Output the (X, Y) coordinate of the center of the cell containing the given text.  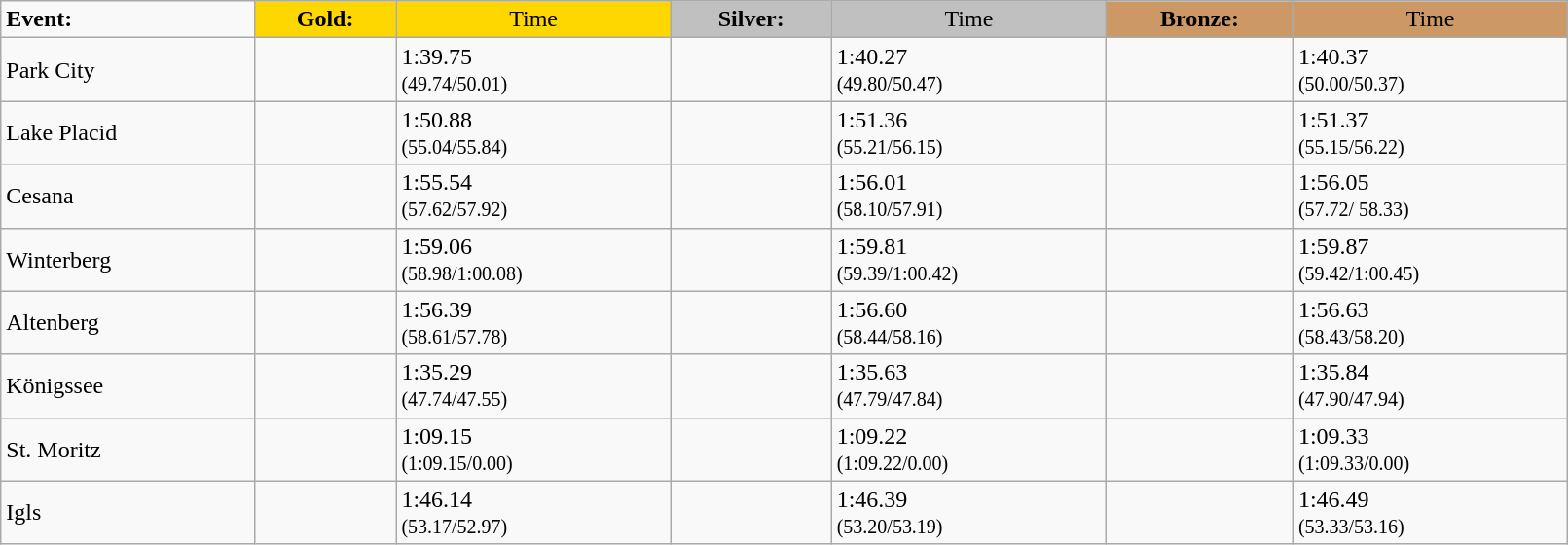
1:35.29 (47.74/47.55) (533, 385)
St. Moritz (128, 450)
1:51.36(55.21/56.15) (968, 132)
1:56.39 (58.61/57.78) (533, 323)
1:56.63 (58.43/58.20) (1430, 323)
1:59.87 (59.42/1:00.45) (1430, 259)
1:59.81 (59.39/1:00.42) (968, 259)
Bronze: (1200, 19)
1:46.39(53.20/53.19) (968, 512)
1:40.27(49.80/50.47) (968, 70)
1:35.84(47.90/47.94) (1430, 385)
Lake Placid (128, 132)
1:59.06 (58.98/1:00.08) (533, 259)
1:09.22(1:09.22/0.00) (968, 450)
1:35.63(47.79/47.84) (968, 385)
1:56.60 (58.44/58.16) (968, 323)
1:39.75 (49.74/50.01) (533, 70)
Cesana (128, 197)
Königssee (128, 385)
Event: (128, 19)
Igls (128, 512)
1:46.49 (53.33/53.16) (1430, 512)
1:51.37 (55.15/56.22) (1430, 132)
Winterberg (128, 259)
1:56.01(58.10/57.91) (968, 197)
1:46.14 (53.17/52.97) (533, 512)
1:09.33(1:09.33/0.00) (1430, 450)
1:55.54 (57.62/57.92) (533, 197)
Gold: (325, 19)
Park City (128, 70)
Silver: (751, 19)
1:09.15 (1:09.15/0.00) (533, 450)
1:50.88 (55.04/55.84) (533, 132)
Altenberg (128, 323)
1:40.37 (50.00/50.37) (1430, 70)
1:56.05 (57.72/ 58.33) (1430, 197)
